Return [X, Y] of the center of cell containing provided text 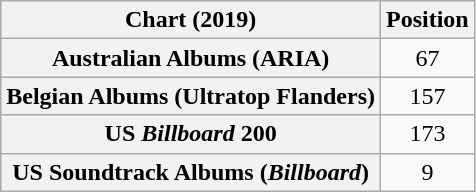
157 [428, 96]
US Billboard 200 [191, 134]
Belgian Albums (Ultratop Flanders) [191, 96]
67 [428, 58]
US Soundtrack Albums (Billboard) [191, 172]
173 [428, 134]
9 [428, 172]
Chart (2019) [191, 20]
Position [428, 20]
Australian Albums (ARIA) [191, 58]
